Return the [X, Y] coordinate for the center point of the cell that contains the specified text.  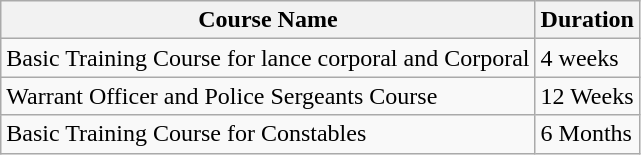
12 Weeks [587, 96]
Basic Training Course for lance corporal and Corporal [268, 58]
6 Months [587, 134]
4 weeks [587, 58]
Course Name [268, 20]
Warrant Officer and Police Sergeants Course [268, 96]
Basic Training Course for Constables [268, 134]
Duration [587, 20]
